Return the (X, Y) coordinate for the center point of the cell that contains the specified text.  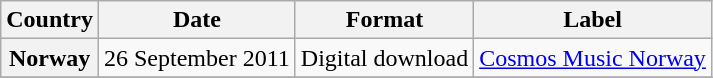
Label (593, 20)
Country (50, 20)
Norway (50, 58)
Date (196, 20)
26 September 2011 (196, 58)
Format (384, 20)
Cosmos Music Norway (593, 58)
Digital download (384, 58)
